Pinpoint the cell where the given text exists, returning its [X, Y] midpoint coordinate. 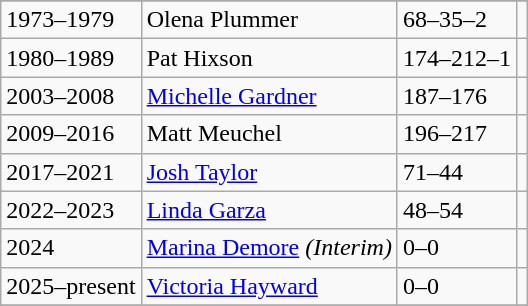
Marina Demore (Interim) [269, 248]
Victoria Hayward [269, 286]
48–54 [456, 210]
2003–2008 [71, 96]
196–217 [456, 134]
2017–2021 [71, 172]
187–176 [456, 96]
1980–1989 [71, 58]
2009–2016 [71, 134]
Josh Taylor [269, 172]
174–212–1 [456, 58]
2025–present [71, 286]
68–35–2 [456, 20]
Olena Plummer [269, 20]
Michelle Gardner [269, 96]
Matt Meuchel [269, 134]
1973–1979 [71, 20]
Linda Garza [269, 210]
2022–2023 [71, 210]
Pat Hixson [269, 58]
71–44 [456, 172]
2024 [71, 248]
